Search for the cell housing the specified text and yield its (X, Y) center coordinate. 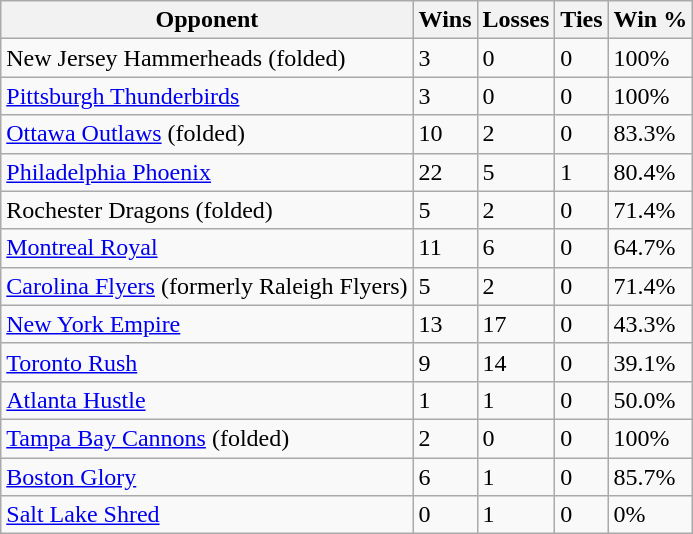
50.0% (650, 400)
Ties (582, 20)
Carolina Flyers (formerly Raleigh Flyers) (207, 286)
10 (445, 134)
85.7% (650, 477)
13 (445, 324)
New Jersey Hammerheads (folded) (207, 58)
Atlanta Hustle (207, 400)
0% (650, 515)
Pittsburgh Thunderbirds (207, 96)
Rochester Dragons (folded) (207, 210)
Win % (650, 20)
New York Empire (207, 324)
11 (445, 248)
64.7% (650, 248)
14 (516, 362)
Toronto Rush (207, 362)
9 (445, 362)
Losses (516, 20)
Tampa Bay Cannons (folded) (207, 438)
22 (445, 172)
Opponent (207, 20)
Montreal Royal (207, 248)
Ottawa Outlaws (folded) (207, 134)
83.3% (650, 134)
39.1% (650, 362)
Philadelphia Phoenix (207, 172)
80.4% (650, 172)
Salt Lake Shred (207, 515)
Wins (445, 20)
43.3% (650, 324)
17 (516, 324)
Boston Glory (207, 477)
